From the cell containing the given text, extract its center point as (X, Y) coordinate. 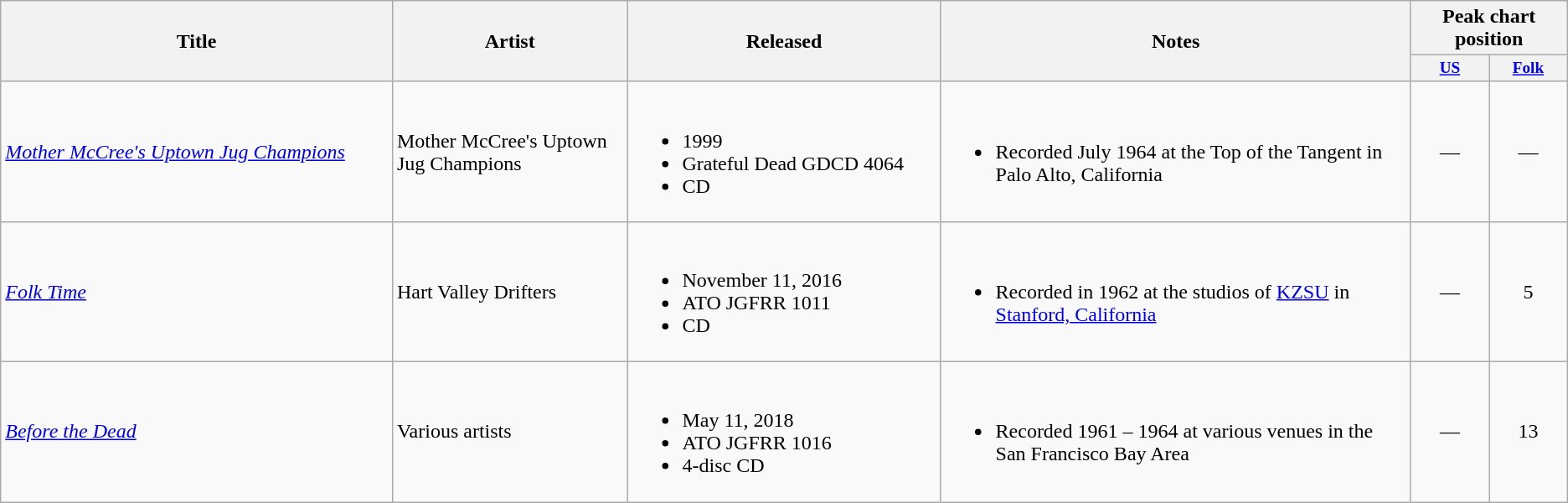
Artist (509, 42)
1999Grateful Dead GDCD 4064CD (784, 151)
Various artists (509, 433)
Hart Valley Drifters (509, 292)
5 (1529, 292)
May 11, 2018ATO JGFRR 10164-disc CD (784, 433)
13 (1529, 433)
Before the Dead (197, 433)
US (1450, 69)
Recorded July 1964 at the Top of the Tangent in Palo Alto, California (1176, 151)
November 11, 2016ATO JGFRR 1011CD (784, 292)
Folk (1529, 69)
Folk Time (197, 292)
Released (784, 42)
Recorded 1961 – 1964 at various venues in the San Francisco Bay Area (1176, 433)
Peak chart position (1489, 29)
Notes (1176, 42)
Recorded in 1962 at the studios of KZSU in Stanford, California (1176, 292)
Title (197, 42)
